Detect which cell encompasses the target text, then output its [x, y] center coordinate. 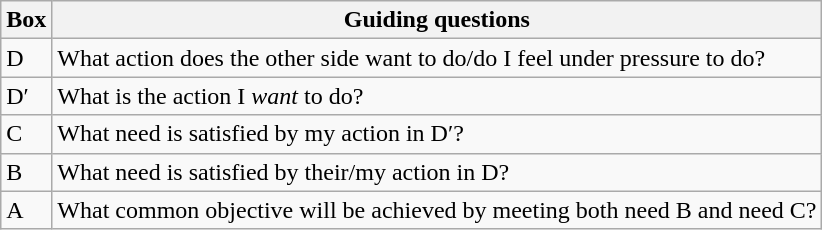
What need is satisfied by their/my action in D? [437, 172]
What action does the other side want to do/do I feel under pressure to do? [437, 58]
A [26, 210]
What need is satisfied by my action in D′? [437, 134]
Box [26, 20]
D [26, 58]
C [26, 134]
B [26, 172]
What is the action I want to do? [437, 96]
Guiding questions [437, 20]
What common objective will be achieved by meeting both need B and need C? [437, 210]
D′ [26, 96]
